From the cell containing the given text, extract its center point as (X, Y) coordinate. 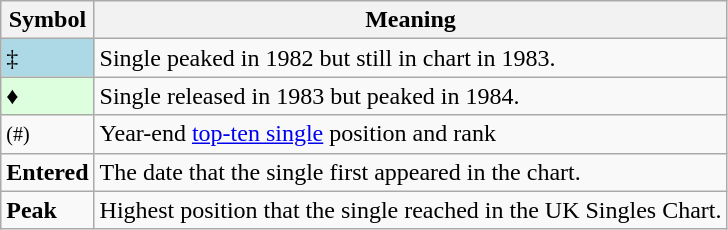
Single released in 1983 but peaked in 1984. (410, 96)
‡ (48, 58)
Peak (48, 210)
Entered (48, 172)
The date that the single first appeared in the chart. (410, 172)
♦ (48, 96)
(#) (48, 134)
Symbol (48, 20)
Meaning (410, 20)
Year-end top-ten single position and rank (410, 134)
Single peaked in 1982 but still in chart in 1983. (410, 58)
Highest position that the single reached in the UK Singles Chart. (410, 210)
